From the cell containing the given text, extract its center point as [x, y] coordinate. 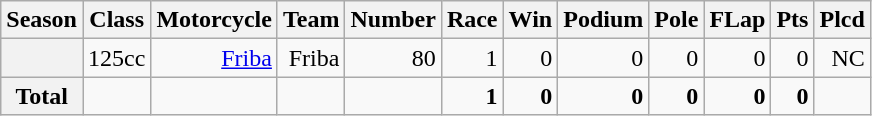
NC [842, 58]
80 [393, 58]
Race [472, 20]
Number [393, 20]
FLap [738, 20]
Podium [604, 20]
Season [42, 20]
Plcd [842, 20]
125cc [116, 58]
Pts [792, 20]
Motorcycle [214, 20]
Team [311, 20]
Win [530, 20]
Class [116, 20]
Total [42, 96]
Pole [676, 20]
